Identify which cell holds the provided text, then report its (X, Y) central coordinate. 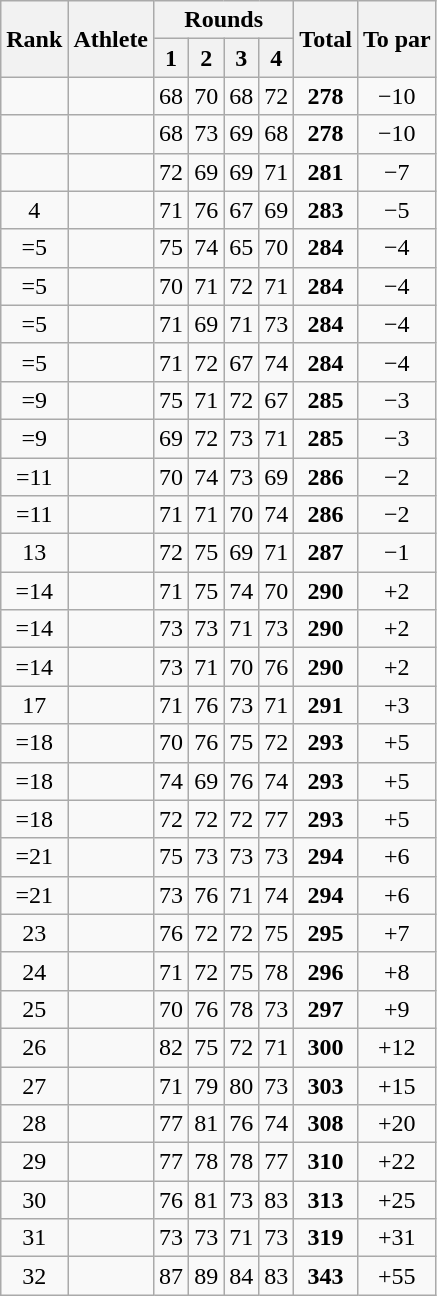
87 (172, 1276)
29 (34, 1162)
32 (34, 1276)
84 (242, 1276)
13 (34, 553)
1 (172, 58)
79 (206, 1085)
−1 (396, 553)
+7 (396, 933)
291 (326, 705)
2 (206, 58)
295 (326, 933)
303 (326, 1085)
+25 (396, 1200)
+12 (396, 1047)
31 (34, 1238)
313 (326, 1200)
281 (326, 172)
310 (326, 1162)
+20 (396, 1124)
−5 (396, 210)
23 (34, 933)
26 (34, 1047)
−7 (396, 172)
300 (326, 1047)
283 (326, 210)
89 (206, 1276)
+8 (396, 971)
24 (34, 971)
Total (326, 39)
27 (34, 1085)
82 (172, 1047)
287 (326, 553)
3 (242, 58)
80 (242, 1085)
+22 (396, 1162)
+9 (396, 1009)
+55 (396, 1276)
Rank (34, 39)
297 (326, 1009)
296 (326, 971)
Rounds (224, 20)
To par (396, 39)
308 (326, 1124)
319 (326, 1238)
25 (34, 1009)
343 (326, 1276)
65 (242, 248)
Athlete (111, 39)
+15 (396, 1085)
28 (34, 1124)
17 (34, 705)
+3 (396, 705)
30 (34, 1200)
+31 (396, 1238)
